Locate the cell with the specified text and output its (x, y) center coordinate. 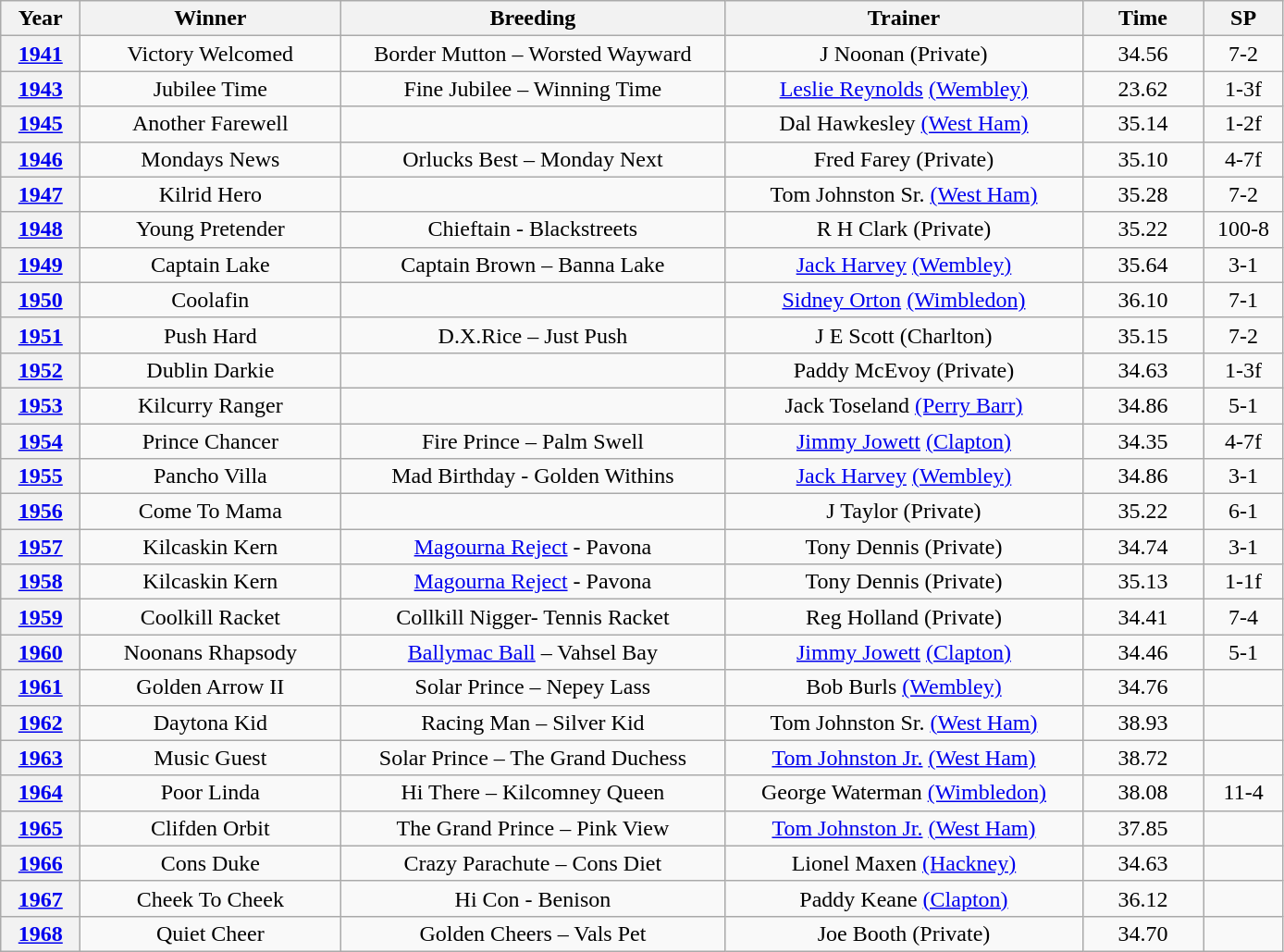
35.10 (1143, 159)
1964 (41, 793)
Trainer (904, 19)
34.46 (1143, 652)
Solar Prince – The Grand Duchess (533, 758)
Clifden Orbit (211, 828)
Poor Linda (211, 793)
7-4 (1243, 617)
J E Scott (Charlton) (904, 335)
23.62 (1143, 89)
34.56 (1143, 54)
Paddy McEvoy (Private) (904, 370)
34.35 (1143, 441)
36.10 (1143, 300)
Solar Prince – Nepey Lass (533, 687)
1957 (41, 547)
1956 (41, 512)
Victory Welcomed (211, 54)
Fine Jubilee – Winning Time (533, 89)
1946 (41, 159)
Crazy Parachute – Cons Diet (533, 863)
Paddy Keane (Clapton) (904, 898)
1-1f (1243, 582)
Music Guest (211, 758)
Hi There – Kilcomney Queen (533, 793)
Sidney Orton (Wimbledon) (904, 300)
Noonans Rhapsody (211, 652)
38.72 (1143, 758)
Chieftain - Blackstreets (533, 229)
Reg Holland (Private) (904, 617)
Another Farewell (211, 124)
The Grand Prince – Pink View (533, 828)
Mad Birthday - Golden Withins (533, 476)
35.28 (1143, 194)
Jubilee Time (211, 89)
38.93 (1143, 723)
George Waterman (Wimbledon) (904, 793)
1962 (41, 723)
36.12 (1143, 898)
Kilcurry Ranger (211, 405)
1966 (41, 863)
35.15 (1143, 335)
1959 (41, 617)
Mondays News (211, 159)
J Taylor (Private) (904, 512)
1943 (41, 89)
Orlucks Best – Monday Next (533, 159)
R H Clark (Private) (904, 229)
1945 (41, 124)
1948 (41, 229)
38.08 (1143, 793)
1965 (41, 828)
Kilrid Hero (211, 194)
1953 (41, 405)
Captain Brown – Banna Lake (533, 265)
34.41 (1143, 617)
37.85 (1143, 828)
J Noonan (Private) (904, 54)
Racing Man – Silver Kid (533, 723)
Pancho Villa (211, 476)
Breeding (533, 19)
Time (1143, 19)
6-1 (1243, 512)
Quiet Cheer (211, 933)
1960 (41, 652)
Push Hard (211, 335)
34.74 (1143, 547)
Captain Lake (211, 265)
1955 (41, 476)
Collkill Nigger- Tennis Racket (533, 617)
Jack Toseland (Perry Barr) (904, 405)
1954 (41, 441)
1961 (41, 687)
SP (1243, 19)
Coolkill Racket (211, 617)
Dublin Darkie (211, 370)
100-8 (1243, 229)
Fred Farey (Private) (904, 159)
34.70 (1143, 933)
11-4 (1243, 793)
Border Mutton – Worsted Wayward (533, 54)
1958 (41, 582)
Coolafin (211, 300)
1963 (41, 758)
Winner (211, 19)
Cons Duke (211, 863)
Year (41, 19)
1947 (41, 194)
1941 (41, 54)
Ballymac Ball – Vahsel Bay (533, 652)
1951 (41, 335)
D.X.Rice – Just Push (533, 335)
Leslie Reynolds (Wembley) (904, 89)
1968 (41, 933)
Lionel Maxen (Hackney) (904, 863)
Dal Hawkesley (West Ham) (904, 124)
35.64 (1143, 265)
35.13 (1143, 582)
1950 (41, 300)
34.76 (1143, 687)
1967 (41, 898)
Golden Cheers – Vals Pet (533, 933)
Golden Arrow II (211, 687)
1952 (41, 370)
Fire Prince – Palm Swell (533, 441)
Come To Mama (211, 512)
1-2f (1243, 124)
Daytona Kid (211, 723)
7-1 (1243, 300)
35.14 (1143, 124)
Bob Burls (Wembley) (904, 687)
Young Pretender (211, 229)
Joe Booth (Private) (904, 933)
1949 (41, 265)
Hi Con - Benison (533, 898)
Cheek To Cheek (211, 898)
Prince Chancer (211, 441)
